Search for the cell housing the specified text and yield its (X, Y) center coordinate. 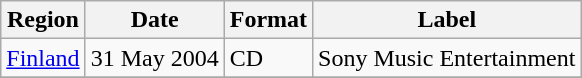
Region (43, 20)
Sony Music Entertainment (447, 58)
31 May 2004 (154, 58)
Label (447, 20)
Finland (43, 58)
CD (268, 58)
Format (268, 20)
Date (154, 20)
